Return [x, y] of the center of cell containing provided text 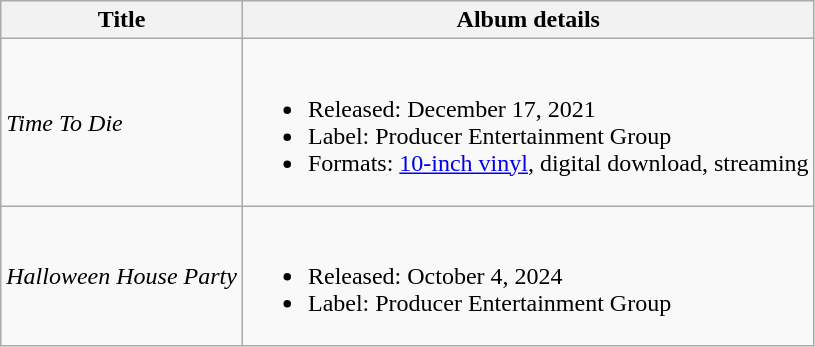
Title [122, 20]
Time To Die [122, 122]
Album details [528, 20]
Halloween House Party [122, 276]
Released: December 17, 2021Label: Producer Entertainment GroupFormats: 10-inch vinyl, digital download, streaming [528, 122]
Released: October 4, 2024Label: Producer Entertainment Group [528, 276]
